Output the (X, Y) coordinate of the center of the cell containing the given text.  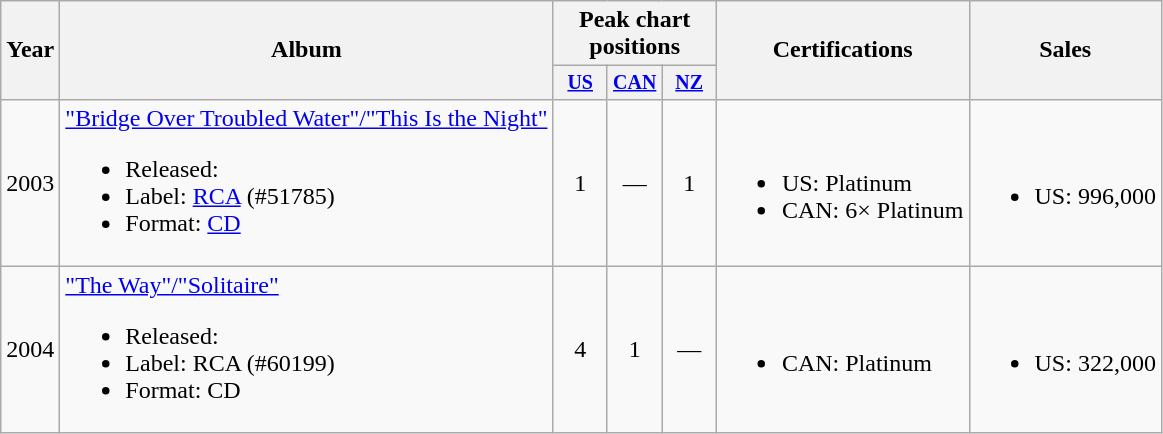
CAN (634, 82)
US: 322,000 (1065, 350)
2004 (30, 350)
US: 996,000 (1065, 182)
NZ (689, 82)
CAN: Platinum (842, 350)
Sales (1065, 50)
Year (30, 50)
"Bridge Over Troubled Water"/"This Is the Night"Released: Label: RCA (#51785)Format: CD (306, 182)
Album (306, 50)
US: PlatinumCAN: 6× Platinum (842, 182)
US (580, 82)
Peak chart positions (634, 34)
2003 (30, 182)
"The Way"/"Solitaire"Released: Label: RCA (#60199)Format: CD (306, 350)
Certifications (842, 50)
4 (580, 350)
